Provide the (X, Y) coordinate of the cell's center where the given text is located.  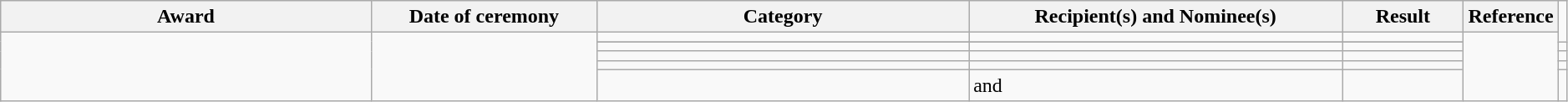
Date of ceremony (484, 17)
Reference (1510, 17)
Category (782, 17)
Result (1403, 17)
and (1156, 85)
Award (186, 17)
Recipient(s) and Nominee(s) (1156, 17)
